Locate the cell with the specified text and output its [x, y] center coordinate. 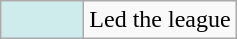
Led the league [160, 20]
